Detect which cell encompasses the target text, then output its [X, Y] center coordinate. 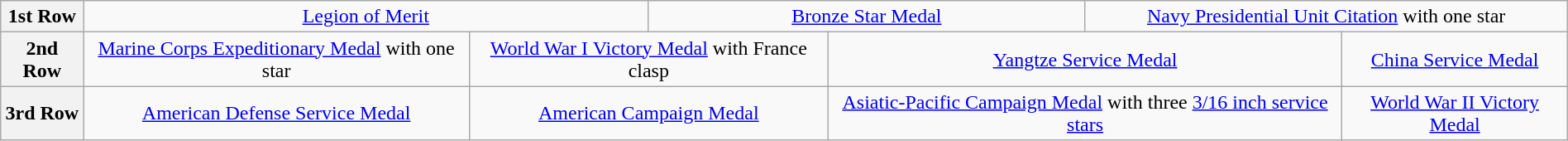
2nd Row [42, 60]
American Defense Service Medal [276, 113]
Navy Presidential Unit Citation with one star [1327, 17]
Marine Corps Expeditionary Medal with one star [276, 60]
World War I Victory Medal with France clasp [648, 60]
Asiatic-Pacific Campaign Medal with three 3/16 inch service stars [1085, 113]
Yangtze Service Medal [1085, 60]
China Service Medal [1455, 60]
1st Row [42, 17]
3rd Row [42, 113]
Legion of Merit [366, 17]
World War II Victory Medal [1455, 113]
Bronze Star Medal [867, 17]
American Campaign Medal [648, 113]
